Extract the [X, Y] coordinate from the center of the cell holding the provided text.  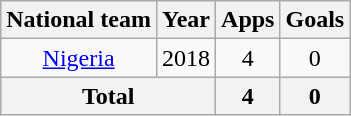
Nigeria [79, 58]
Total [108, 96]
Apps [248, 20]
National team [79, 20]
2018 [186, 58]
Goals [315, 20]
Year [186, 20]
